For the text-containing cell, return its midpoint in [x, y] coordinate format. 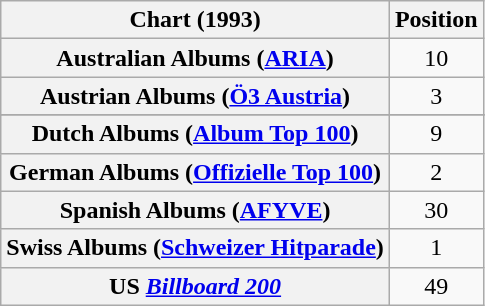
German Albums (Offizielle Top 100) [196, 172]
Austrian Albums (Ö3 Austria) [196, 96]
9 [436, 134]
49 [436, 286]
Australian Albums (ARIA) [196, 58]
US Billboard 200 [196, 286]
Spanish Albums (AFYVE) [196, 210]
2 [436, 172]
30 [436, 210]
Chart (1993) [196, 20]
Position [436, 20]
Dutch Albums (Album Top 100) [196, 134]
10 [436, 58]
Swiss Albums (Schweizer Hitparade) [196, 248]
1 [436, 248]
3 [436, 96]
